Return the [X, Y] coordinate for the center point of the cell that contains the specified text.  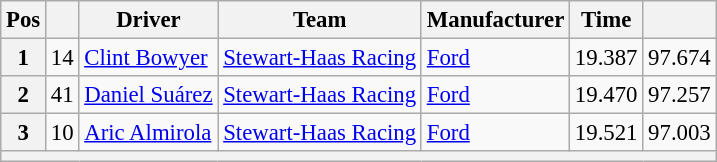
Pos [24, 20]
14 [62, 58]
97.257 [680, 95]
Time [606, 20]
Team [320, 20]
2 [24, 95]
19.470 [606, 95]
97.003 [680, 133]
Driver [148, 20]
Manufacturer [495, 20]
10 [62, 133]
97.674 [680, 58]
1 [24, 58]
Clint Bowyer [148, 58]
19.521 [606, 133]
Aric Almirola [148, 133]
41 [62, 95]
Daniel Suárez [148, 95]
19.387 [606, 58]
3 [24, 133]
